Return (x, y) of the center of cell containing provided text 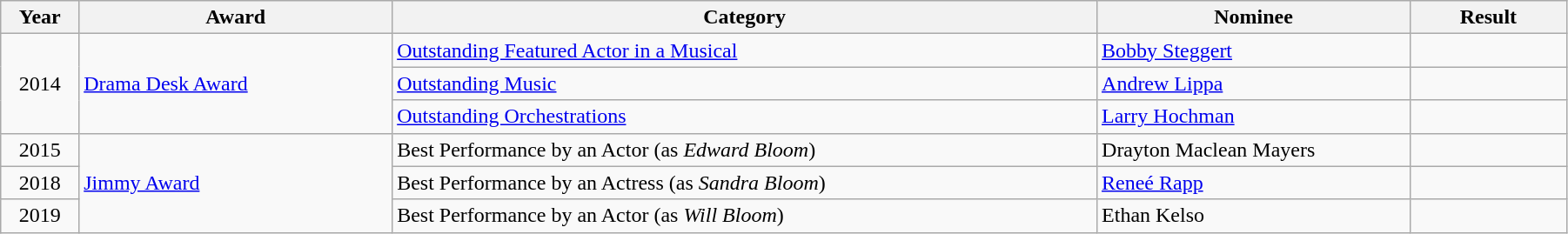
2018 (40, 183)
Jimmy Award (236, 183)
Ethan Kelso (1254, 216)
Drayton Maclean Mayers (1254, 150)
Larry Hochman (1254, 117)
2019 (40, 216)
Year (40, 17)
Drama Desk Award (236, 84)
Andrew Lippa (1254, 84)
Outstanding Featured Actor in a Musical (745, 50)
Best Performance by an Actor (as Edward Bloom) (745, 150)
Result (1488, 17)
Reneé Rapp (1254, 183)
2015 (40, 150)
Best Performance by an Actress (as Sandra Bloom) (745, 183)
2014 (40, 84)
Outstanding Music (745, 84)
Award (236, 17)
Category (745, 17)
Nominee (1254, 17)
Bobby Steggert (1254, 50)
Best Performance by an Actor (as Will Bloom) (745, 216)
Outstanding Orchestrations (745, 117)
